Detect which cell encompasses the target text, then output its (x, y) center coordinate. 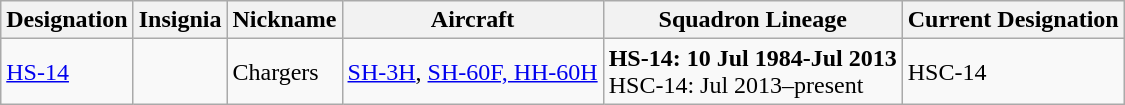
Squadron Lineage (752, 20)
Aircraft (472, 20)
SH-3H, SH-60F, HH-60H (472, 72)
Designation (67, 20)
HS-14: 10 Jul 1984-Jul 2013HSC-14: Jul 2013–present (752, 72)
HSC-14 (1013, 72)
HS-14 (67, 72)
Current Designation (1013, 20)
Nickname (284, 20)
Insignia (180, 20)
Chargers (284, 72)
